Provide the [X, Y] coordinate of the cell's center where the given text is located.  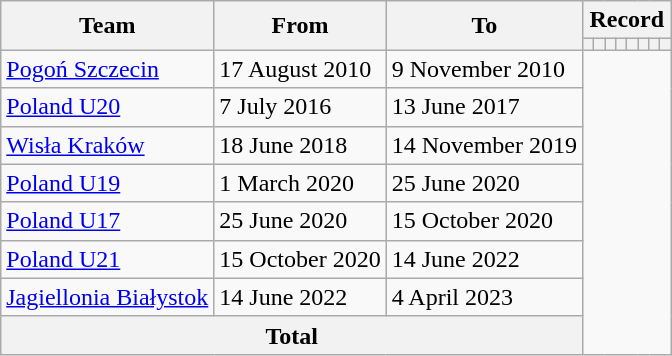
7 July 2016 [300, 107]
To [484, 26]
14 November 2019 [484, 145]
9 November 2010 [484, 69]
18 June 2018 [300, 145]
13 June 2017 [484, 107]
Poland U20 [108, 107]
4 April 2023 [484, 297]
1 March 2020 [300, 183]
Record [627, 20]
17 August 2010 [300, 69]
From [300, 26]
Poland U21 [108, 259]
Total [292, 335]
Poland U17 [108, 221]
Jagiellonia Białystok [108, 297]
Team [108, 26]
Pogoń Szczecin [108, 69]
Poland U19 [108, 183]
Wisła Kraków [108, 145]
